Return the [x, y] coordinate for the center point of the cell that contains the specified text.  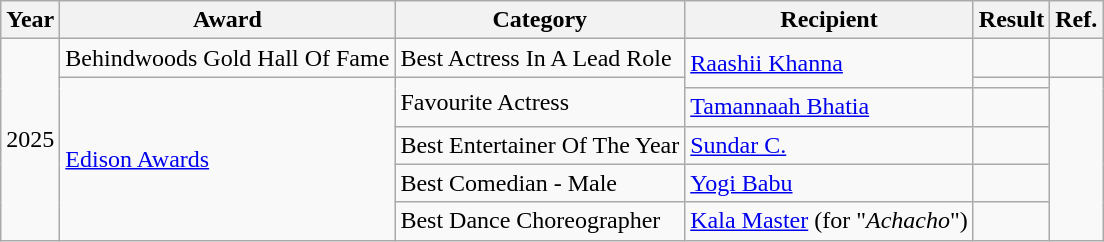
Ref. [1076, 20]
Yogi Babu [830, 183]
Kala Master (for "Achacho") [830, 221]
Best Entertainer Of The Year [540, 145]
Best Comedian - Male [540, 183]
Raashii Khanna [830, 64]
Award [228, 20]
2025 [30, 140]
Category [540, 20]
Year [30, 20]
Result [1011, 20]
Sundar C. [830, 145]
Edison Awards [228, 158]
Best Actress In A Lead Role [540, 58]
Tamannaah Bhatia [830, 107]
Favourite Actress [540, 102]
Best Dance Choreographer [540, 221]
Behindwoods Gold Hall Of Fame [228, 58]
Recipient [830, 20]
